Locate the cell with the specified text and output its [X, Y] center coordinate. 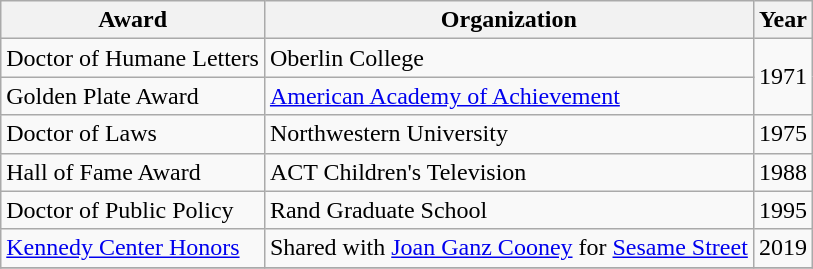
ACT Children's Television [508, 172]
Doctor of Laws [133, 134]
American Academy of Achievement [508, 96]
1995 [782, 210]
Shared with Joan Ganz Cooney for Sesame Street [508, 248]
Northwestern University [508, 134]
1975 [782, 134]
Doctor of Public Policy [133, 210]
1971 [782, 77]
Organization [508, 20]
Rand Graduate School [508, 210]
Oberlin College [508, 58]
Hall of Fame Award [133, 172]
Kennedy Center Honors [133, 248]
Year [782, 20]
Doctor of Humane Letters [133, 58]
1988 [782, 172]
Golden Plate Award [133, 96]
2019 [782, 248]
Award [133, 20]
